Search for the cell housing the specified text and yield its (x, y) center coordinate. 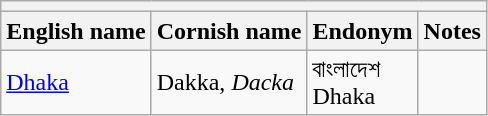
Cornish name (229, 31)
Dhaka (76, 82)
Dakka, Dacka (229, 82)
Endonym (362, 31)
Notes (452, 31)
বাংলাদেশDhaka (362, 82)
English name (76, 31)
